Search for the cell housing the specified text and yield its (X, Y) center coordinate. 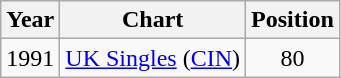
80 (293, 58)
UK Singles (CIN) (153, 58)
Position (293, 20)
Year (30, 20)
1991 (30, 58)
Chart (153, 20)
